Return the (X, Y) coordinate for the center point of the cell that contains the specified text.  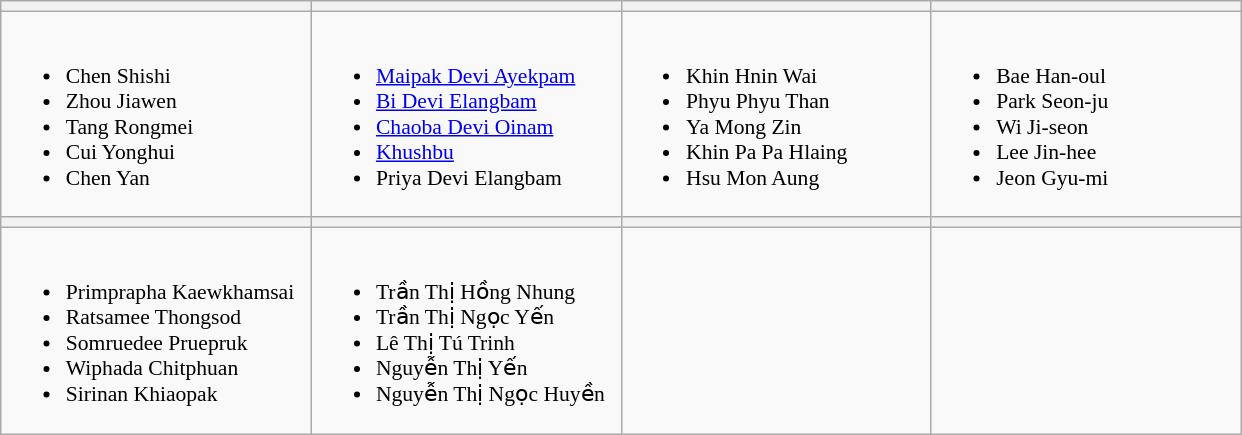
Trần Thị Hồng NhungTrần Thị Ngọc YếnLê Thị Tú TrinhNguyễn Thị YếnNguyễn Thị Ngọc Huyền (466, 331)
Maipak Devi AyekpamBi Devi ElangbamChaoba Devi OinamKhushbuPriya Devi Elangbam (466, 114)
Primprapha KaewkhamsaiRatsamee ThongsodSomruedee PrueprukWiphada ChitphuanSirinan Khiaopak (156, 331)
Khin Hnin WaiPhyu Phyu ThanYa Mong ZinKhin Pa Pa HlaingHsu Mon Aung (776, 114)
Chen ShishiZhou JiawenTang RongmeiCui YonghuiChen Yan (156, 114)
Bae Han-oulPark Seon-juWi Ji-seonLee Jin-heeJeon Gyu-mi (1086, 114)
